Determine the (x, y) coordinate at the center of the cell enclosing the given text.  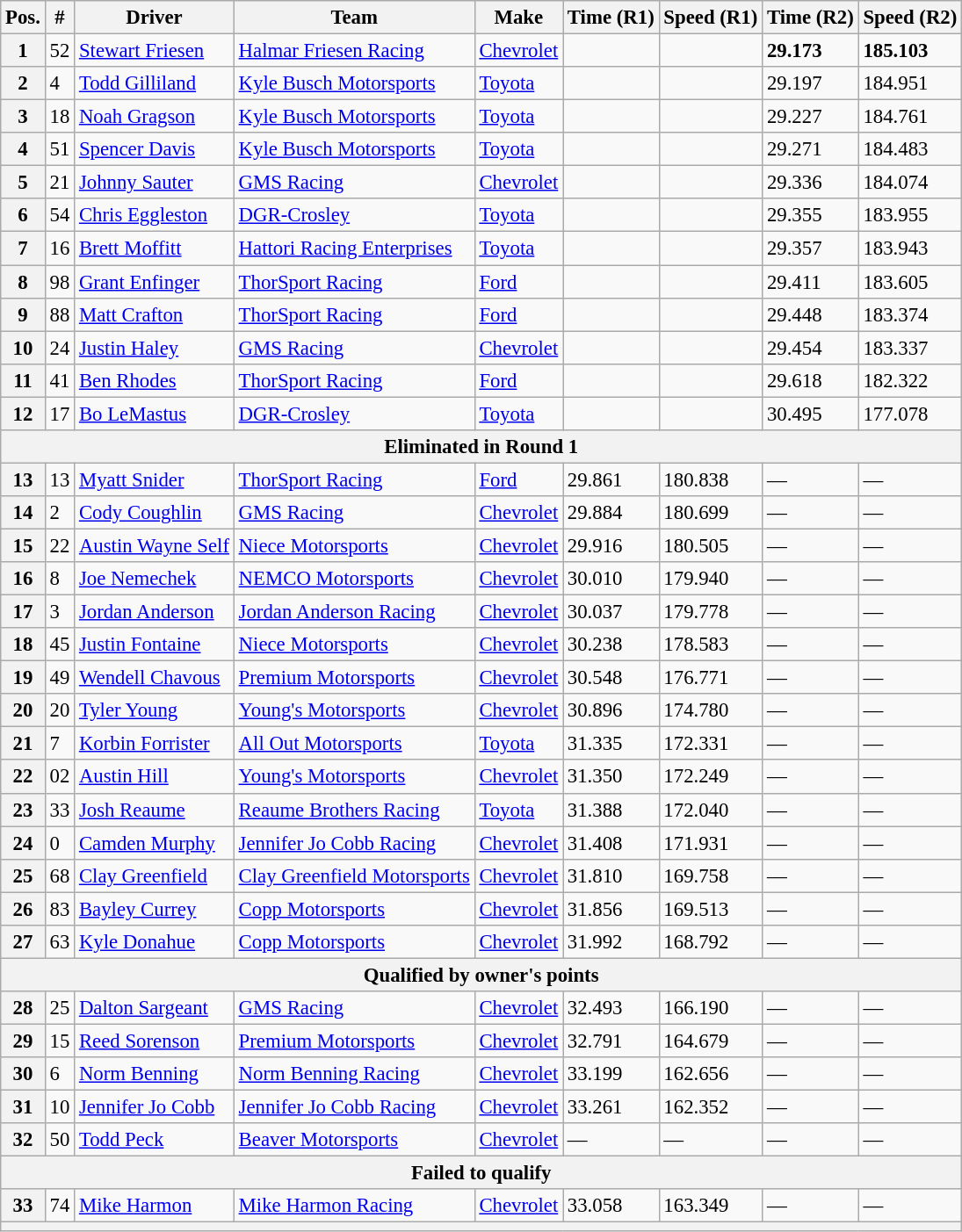
50 (60, 1140)
1 (23, 51)
180.505 (711, 545)
31.810 (611, 875)
Korbin Forrister (155, 744)
32 (23, 1140)
31 (23, 1107)
02 (60, 777)
Austin Hill (155, 777)
168.792 (711, 942)
29.448 (811, 314)
Tyler Young (155, 710)
Eliminated in Round 1 (481, 447)
33.199 (611, 1074)
28 (23, 1008)
30.896 (611, 710)
179.940 (711, 579)
Beaver Motorsports (354, 1140)
Johnny Sauter (155, 183)
183.605 (910, 282)
Chris Eggleston (155, 215)
Norm Benning Racing (354, 1074)
Cody Coughlin (155, 513)
174.780 (711, 710)
29.884 (611, 513)
29.355 (811, 215)
184.761 (910, 117)
14 (23, 513)
29.357 (811, 249)
31.350 (611, 777)
41 (60, 380)
30.238 (611, 645)
185.103 (910, 51)
29.916 (611, 545)
Team (354, 18)
30.548 (611, 678)
74 (60, 1206)
29 (23, 1041)
31.408 (611, 843)
33.058 (611, 1206)
Reed Sorenson (155, 1041)
184.951 (910, 83)
179.778 (711, 612)
29.861 (611, 479)
178.583 (711, 645)
29.411 (811, 282)
180.699 (711, 513)
Ben Rhodes (155, 380)
12 (23, 414)
Justin Haley (155, 348)
162.352 (711, 1107)
Failed to qualify (481, 1173)
83 (60, 909)
33.261 (611, 1107)
27 (23, 942)
31.856 (611, 909)
68 (60, 875)
183.337 (910, 348)
Stewart Friesen (155, 51)
166.190 (711, 1008)
30.037 (611, 612)
Time (R2) (811, 18)
All Out Motorsports (354, 744)
29.336 (811, 183)
Bayley Currey (155, 909)
30.495 (811, 414)
NEMCO Motorsports (354, 579)
171.931 (711, 843)
Reaume Brothers Racing (354, 810)
163.349 (711, 1206)
180.838 (711, 479)
Dalton Sargeant (155, 1008)
Camden Murphy (155, 843)
30.010 (611, 579)
# (60, 18)
29.271 (811, 149)
9 (23, 314)
Clay Greenfield (155, 875)
Mike Harmon (155, 1206)
19 (23, 678)
Myatt Snider (155, 479)
31.388 (611, 810)
Clay Greenfield Motorsports (354, 875)
Speed (R1) (711, 18)
26 (23, 909)
172.249 (711, 777)
Bo LeMastus (155, 414)
32.791 (611, 1041)
Josh Reaume (155, 810)
184.483 (910, 149)
Grant Enfinger (155, 282)
Wendell Chavous (155, 678)
177.078 (910, 414)
183.374 (910, 314)
Norm Benning (155, 1074)
Make (518, 18)
Spencer Davis (155, 149)
Justin Fontaine (155, 645)
Kyle Donahue (155, 942)
182.322 (910, 380)
176.771 (711, 678)
31.335 (611, 744)
29.173 (811, 51)
Joe Nemechek (155, 579)
169.758 (711, 875)
172.331 (711, 744)
Speed (R2) (910, 18)
162.656 (711, 1074)
169.513 (711, 909)
Todd Peck (155, 1140)
Qualified by owner's points (481, 975)
29.227 (811, 117)
32.493 (611, 1008)
63 (60, 942)
Time (R1) (611, 18)
Noah Gragson (155, 117)
Driver (155, 18)
23 (23, 810)
Matt Crafton (155, 314)
172.040 (711, 810)
Brett Moffitt (155, 249)
0 (60, 843)
5 (23, 183)
29.197 (811, 83)
52 (60, 51)
Austin Wayne Self (155, 545)
31.992 (611, 942)
49 (60, 678)
183.955 (910, 215)
183.943 (910, 249)
54 (60, 215)
Jordan Anderson Racing (354, 612)
Halmar Friesen Racing (354, 51)
30 (23, 1074)
Jordan Anderson (155, 612)
29.454 (811, 348)
Pos. (23, 18)
98 (60, 282)
Hattori Racing Enterprises (354, 249)
Jennifer Jo Cobb (155, 1107)
184.074 (910, 183)
Todd Gilliland (155, 83)
45 (60, 645)
29.618 (811, 380)
51 (60, 149)
11 (23, 380)
88 (60, 314)
Mike Harmon Racing (354, 1206)
164.679 (711, 1041)
